Return [X, Y] of the center of cell containing provided text 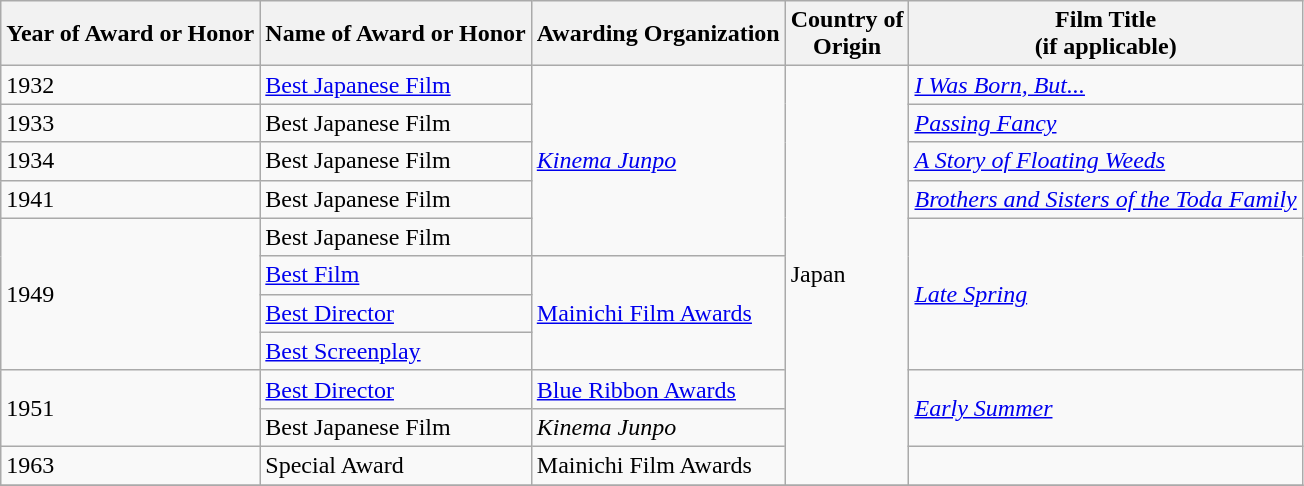
Blue Ribbon Awards [658, 389]
Country ofOrigin [847, 34]
Best Screenplay [396, 351]
I Was Born, But... [1106, 85]
1963 [130, 465]
1941 [130, 199]
1934 [130, 161]
Awarding Organization [658, 34]
1933 [130, 123]
1932 [130, 85]
Passing Fancy [1106, 123]
Early Summer [1106, 408]
1949 [130, 294]
Best Film [396, 275]
Name of Award or Honor [396, 34]
A Story of Floating Weeds [1106, 161]
Film Title(if applicable) [1106, 34]
Japan [847, 276]
Special Award [396, 465]
Late Spring [1106, 294]
Year of Award or Honor [130, 34]
1951 [130, 408]
Brothers and Sisters of the Toda Family [1106, 199]
